Provide the [X, Y] coordinate of the cell's center where the given text is located.  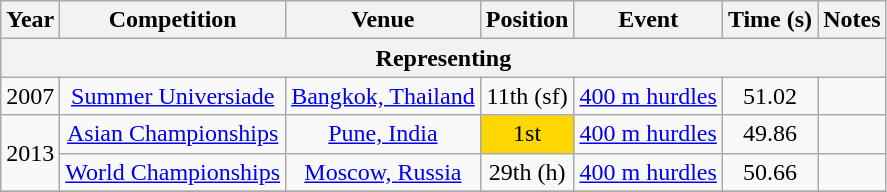
Asian Championships [173, 134]
Notes [852, 20]
49.86 [770, 134]
Summer Universiade [173, 96]
Competition [173, 20]
Pune, India [384, 134]
Time (s) [770, 20]
2007 [30, 96]
2013 [30, 153]
51.02 [770, 96]
World Championships [173, 172]
Representing [444, 58]
Position [527, 20]
1st [527, 134]
Year [30, 20]
29th (h) [527, 172]
Event [648, 20]
Venue [384, 20]
Bangkok, Thailand [384, 96]
11th (sf) [527, 96]
Moscow, Russia [384, 172]
50.66 [770, 172]
